Scan for the cell matching the given text and deliver its (x, y) coordinate at center. 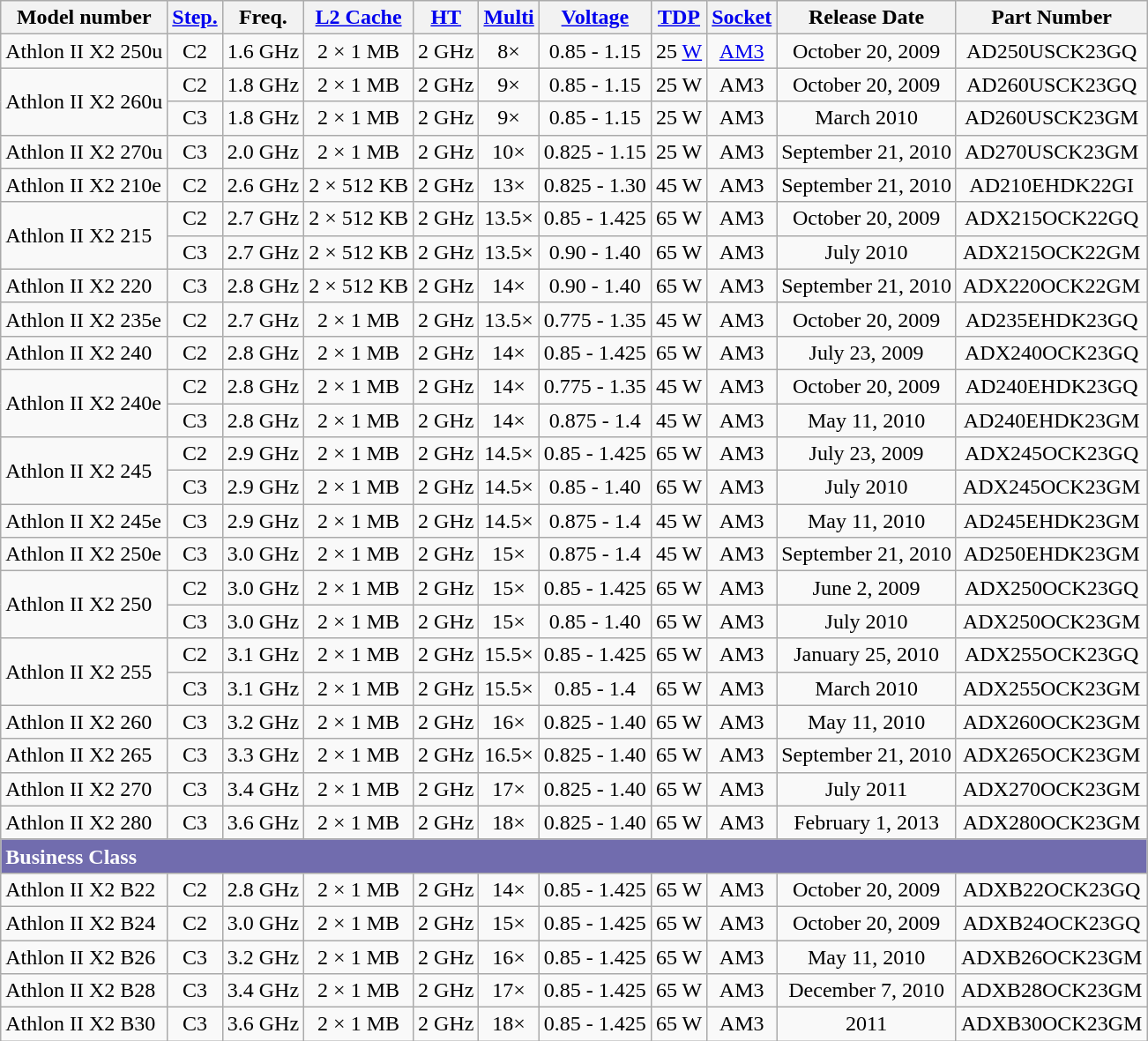
ADX280OCK23GM (1051, 822)
Athlon II X2 270 (85, 789)
Athlon II X2 B24 (85, 923)
January 25, 2010 (867, 655)
AD245EHDK23GM (1051, 521)
ADX250OCK23GQ (1051, 588)
ADXB30OCK23GM (1051, 1024)
Athlon II X2 260u (85, 101)
ADX250OCK23GM (1051, 621)
0.825 - 1.30 (594, 185)
13× (509, 185)
Athlon II X2 265 (85, 755)
ADXB28OCK23GM (1051, 991)
10× (509, 152)
ADX255OCK23GQ (1051, 655)
AD270USCK23GM (1051, 152)
December 7, 2010 (867, 991)
ADXB22OCK23GQ (1051, 889)
ADXB24OCK23GQ (1051, 923)
0.85 - 1.4 (594, 688)
1.6 GHz (263, 51)
ADX220OCK22GM (1051, 286)
AD210EHDK22GI (1051, 185)
ADX215OCK22GM (1051, 252)
Step. (195, 18)
ADX240OCK23GQ (1051, 353)
AD240EHDK23GM (1051, 420)
Athlon II X2 250e (85, 554)
ADX265OCK23GM (1051, 755)
Socket (742, 18)
ADX270OCK23GM (1051, 789)
ADX215OCK22GQ (1051, 219)
Athlon II X2 B30 (85, 1024)
Athlon II X2 B22 (85, 889)
Athlon II X2 210e (85, 185)
ADX255OCK23GM (1051, 688)
Business Class (574, 856)
AD250EHDK23GM (1051, 554)
Athlon II X2 215 (85, 235)
2011 (867, 1024)
Athlon II X2 260 (85, 722)
Athlon II X2 240e (85, 403)
Athlon II X2 250 (85, 605)
Athlon II X2 255 (85, 672)
L2 Cache (359, 18)
AD260USCK23GQ (1051, 85)
AD250USCK23GQ (1051, 51)
Multi (509, 18)
Athlon II X2 240 (85, 353)
Freq. (263, 18)
Model number (85, 18)
3.3 GHz (263, 755)
Release Date (867, 18)
June 2, 2009 (867, 588)
Athlon II X2 B26 (85, 956)
Athlon II X2 220 (85, 286)
16.5× (509, 755)
ADX245OCK23GM (1051, 487)
July 2011 (867, 789)
Part Number (1051, 18)
AD235EHDK23GQ (1051, 319)
Athlon II X2 280 (85, 822)
February 1, 2013 (867, 822)
Athlon II X2 245 (85, 471)
0.825 - 1.15 (594, 152)
Voltage (594, 18)
ADX260OCK23GM (1051, 722)
Athlon II X2 B28 (85, 991)
Athlon II X2 250u (85, 51)
2.6 GHz (263, 185)
ADXB26OCK23GM (1051, 956)
8× (509, 51)
Athlon II X2 270u (85, 152)
Athlon II X2 245e (85, 521)
2.0 GHz (263, 152)
AD260USCK23GM (1051, 118)
ADX245OCK23GQ (1051, 454)
HT (446, 18)
Athlon II X2 235e (85, 319)
AD240EHDK23GQ (1051, 386)
TDP (679, 18)
